Return [X, Y] of the center of cell containing provided text 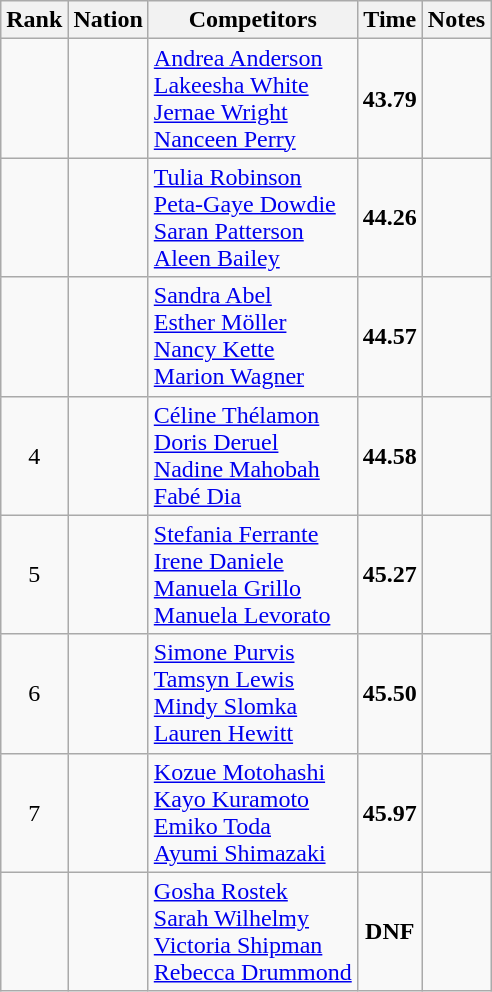
45.27 [390, 574]
Andrea AndersonLakeesha WhiteJernae WrightNanceen Perry [252, 98]
5 [34, 574]
Tulia RobinsonPeta-Gaye DowdieSaran PattersonAleen Bailey [252, 218]
44.26 [390, 218]
Competitors [252, 20]
Time [390, 20]
45.50 [390, 694]
7 [34, 812]
6 [34, 694]
Notes [456, 20]
43.79 [390, 98]
Stefania FerranteIrene DanieleManuela GrilloManuela Levorato [252, 574]
DNF [390, 932]
Rank [34, 20]
Gosha RostekSarah WilhelmyVictoria ShipmanRebecca Drummond [252, 932]
Kozue MotohashiKayo KuramotoEmiko TodaAyumi Shimazaki [252, 812]
Céline ThélamonDoris DeruelNadine MahobahFabé Dia [252, 456]
Nation [108, 20]
45.97 [390, 812]
44.57 [390, 336]
4 [34, 456]
Sandra AbelEsther MöllerNancy KetteMarion Wagner [252, 336]
44.58 [390, 456]
Simone PurvisTamsyn LewisMindy SlomkaLauren Hewitt [252, 694]
